Return (X, Y) of the center of cell containing provided text 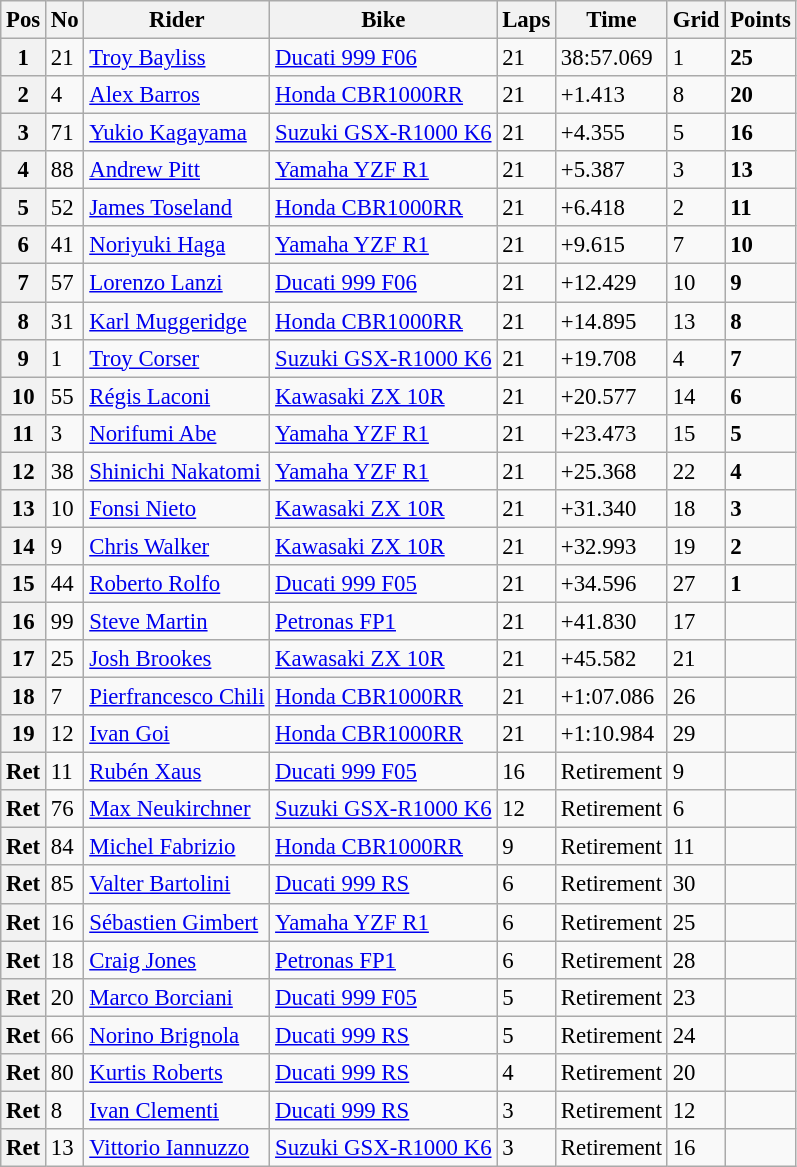
+34.596 (612, 584)
+20.577 (612, 396)
Yukio Kagayama (177, 133)
Ivan Clementi (177, 1110)
99 (65, 621)
29 (696, 734)
57 (65, 283)
38 (65, 471)
+41.830 (612, 621)
27 (696, 584)
Michel Fabrizio (177, 847)
Kurtis Roberts (177, 1073)
Pos (24, 20)
+32.993 (612, 546)
Karl Muggeridge (177, 321)
Vittorio Iannuzzo (177, 1148)
+6.418 (612, 208)
+19.708 (612, 358)
Steve Martin (177, 621)
+12.429 (612, 283)
Lorenzo Lanzi (177, 283)
+45.582 (612, 659)
Pierfrancesco Chili (177, 697)
85 (65, 885)
Régis Laconi (177, 396)
+25.368 (612, 471)
Shinichi Nakatomi (177, 471)
26 (696, 697)
Alex Barros (177, 95)
Norifumi Abe (177, 433)
71 (65, 133)
30 (696, 885)
41 (65, 245)
Marco Borciani (177, 997)
James Toseland (177, 208)
Grid (696, 20)
+23.473 (612, 433)
Andrew Pitt (177, 170)
No (65, 20)
+31.340 (612, 509)
55 (65, 396)
23 (696, 997)
Troy Corser (177, 358)
88 (65, 170)
Chris Walker (177, 546)
22 (696, 471)
Points (760, 20)
+9.615 (612, 245)
66 (65, 1035)
Ivan Goi (177, 734)
Noriyuki Haga (177, 245)
Roberto Rolfo (177, 584)
84 (65, 847)
+1:07.086 (612, 697)
28 (696, 960)
Max Neukirchner (177, 809)
Josh Brookes (177, 659)
Rubén Xaus (177, 772)
Rider (177, 20)
Bike (384, 20)
Valter Bartolini (177, 885)
+14.895 (612, 321)
76 (65, 809)
Sébastien Gimbert (177, 922)
+5.387 (612, 170)
Time (612, 20)
Troy Bayliss (177, 58)
Norino Brignola (177, 1035)
38:57.069 (612, 58)
31 (65, 321)
52 (65, 208)
+1.413 (612, 95)
80 (65, 1073)
Fonsi Nieto (177, 509)
44 (65, 584)
+1:10.984 (612, 734)
Craig Jones (177, 960)
24 (696, 1035)
+4.355 (612, 133)
Laps (526, 20)
